Identify which cell holds the provided text, then report its (X, Y) central coordinate. 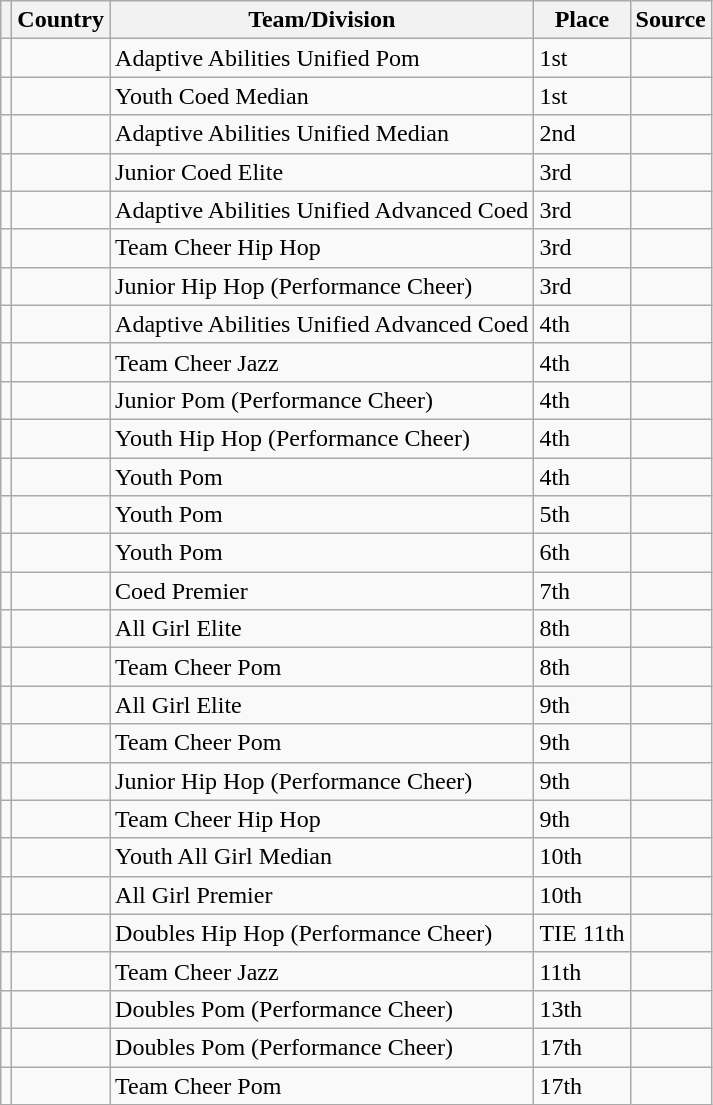
Youth All Girl Median (322, 857)
Adaptive Abilities Unified Pom (322, 58)
Adaptive Abilities Unified Median (322, 134)
Team/Division (322, 20)
Junior Pom (Performance Cheer) (322, 400)
Youth Hip Hop (Performance Cheer) (322, 438)
Source (670, 20)
2nd (582, 134)
Junior Coed Elite (322, 172)
5th (582, 515)
All Girl Premier (322, 895)
6th (582, 553)
13th (582, 1009)
Country (61, 20)
Place (582, 20)
Youth Coed Median (322, 96)
Coed Premier (322, 591)
Doubles Hip Hop (Performance Cheer) (322, 933)
7th (582, 591)
TIE 11th (582, 933)
11th (582, 971)
